Detect which cell encompasses the target text, then output its (x, y) center coordinate. 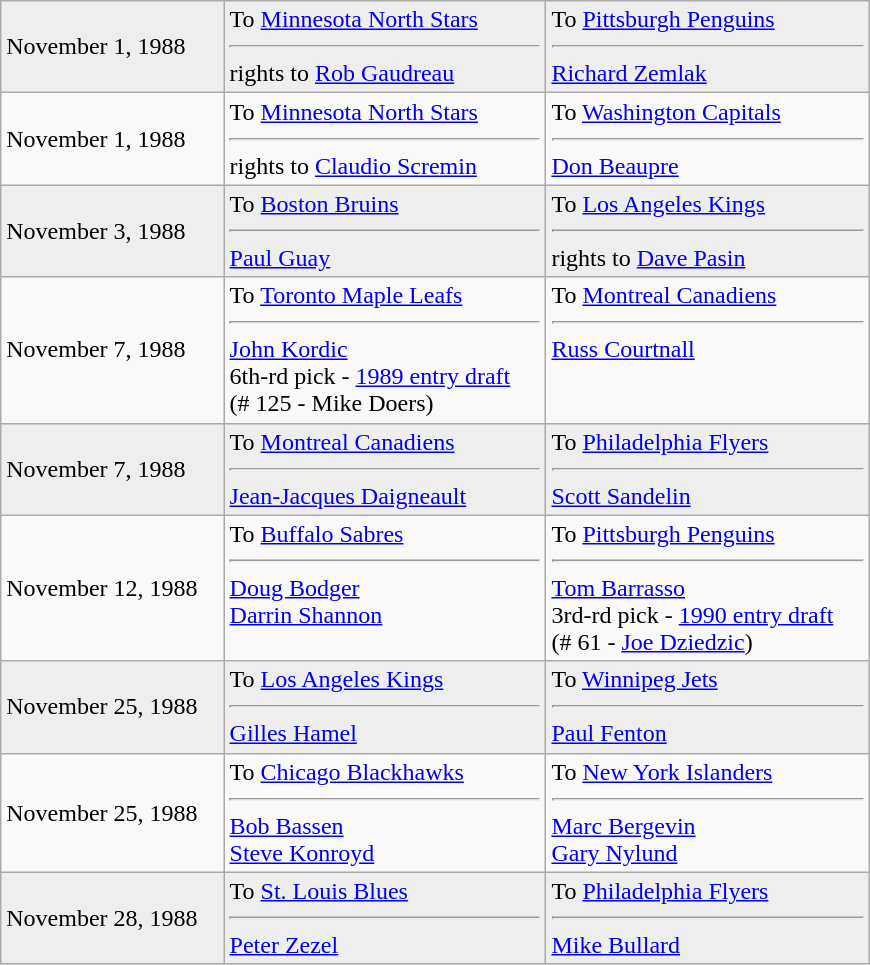
November 28, 1988 (112, 918)
To Minnesota North Starsrights to Claudio Scremin (385, 139)
To New York IslandersMarc BergevinGary Nylund (708, 812)
To Philadelphia FlyersScott Sandelin (708, 469)
To Minnesota North Starsrights to Rob Gaudreau (385, 47)
To Los Angeles Kingsrights to Dave Pasin (708, 231)
To Los Angeles KingsGilles Hamel (385, 707)
To Chicago BlackhawksBob BassenSteve Konroyd (385, 812)
To Boston BruinsPaul Guay (385, 231)
To St. Louis BluesPeter Zezel (385, 918)
To Pittsburgh PenguinsRichard Zemlak (708, 47)
To Montreal CanadiensJean-Jacques Daigneault (385, 469)
November 3, 1988 (112, 231)
To Pittsburgh PenguinsTom Barrasso3rd-rd pick - 1990 entry draft(# 61 - Joe Dziedzic) (708, 588)
To Montreal CanadiensRuss Courtnall (708, 350)
To Philadelphia FlyersMike Bullard (708, 918)
November 12, 1988 (112, 588)
To Washington CapitalsDon Beaupre (708, 139)
To Buffalo SabresDoug BodgerDarrin Shannon (385, 588)
To Winnipeg JetsPaul Fenton (708, 707)
To Toronto Maple LeafsJohn Kordic6th-rd pick - 1989 entry draft(# 125 - Mike Doers) (385, 350)
